From the cell containing the given text, extract its center point as [x, y] coordinate. 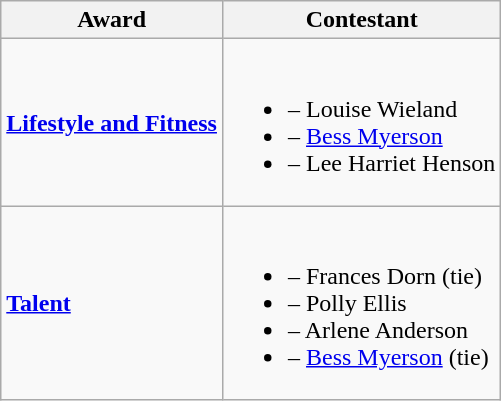
Award [112, 20]
– Louise Wieland – Bess Myerson – Lee Harriet Henson [361, 122]
Contestant [361, 20]
Lifestyle and Fitness [112, 122]
– Frances Dorn (tie) – Polly Ellis – Arlene Anderson – Bess Myerson (tie) [361, 303]
Talent [112, 303]
